Locate the cell with the specified text and output its (X, Y) center coordinate. 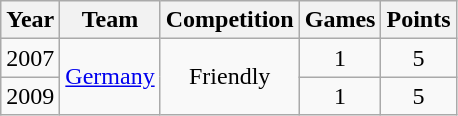
Friendly (230, 77)
2007 (30, 58)
Team (110, 20)
Points (418, 20)
Year (30, 20)
Games (340, 20)
2009 (30, 96)
Competition (230, 20)
Germany (110, 77)
